Search for the cell housing the specified text and yield its [x, y] center coordinate. 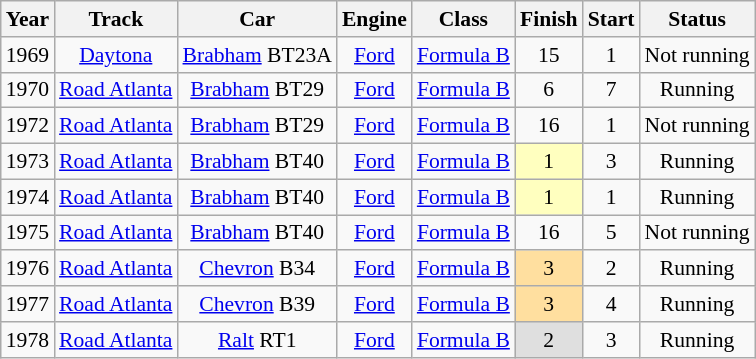
Start [612, 19]
1970 [28, 90]
Ralt RT1 [256, 340]
1977 [28, 304]
Engine [374, 19]
Chevron B34 [256, 269]
Brabham BT23A [256, 55]
4 [612, 304]
1969 [28, 55]
1972 [28, 126]
Status [698, 19]
Chevron B39 [256, 304]
5 [612, 233]
Class [464, 19]
1975 [28, 233]
Track [116, 19]
Finish [549, 19]
Year [28, 19]
15 [549, 55]
7 [612, 90]
Car [256, 19]
1978 [28, 340]
1974 [28, 197]
6 [549, 90]
1976 [28, 269]
1973 [28, 162]
Daytona [116, 55]
